Find where the given text appears and provide that cell's center as [X, Y] coordinate. 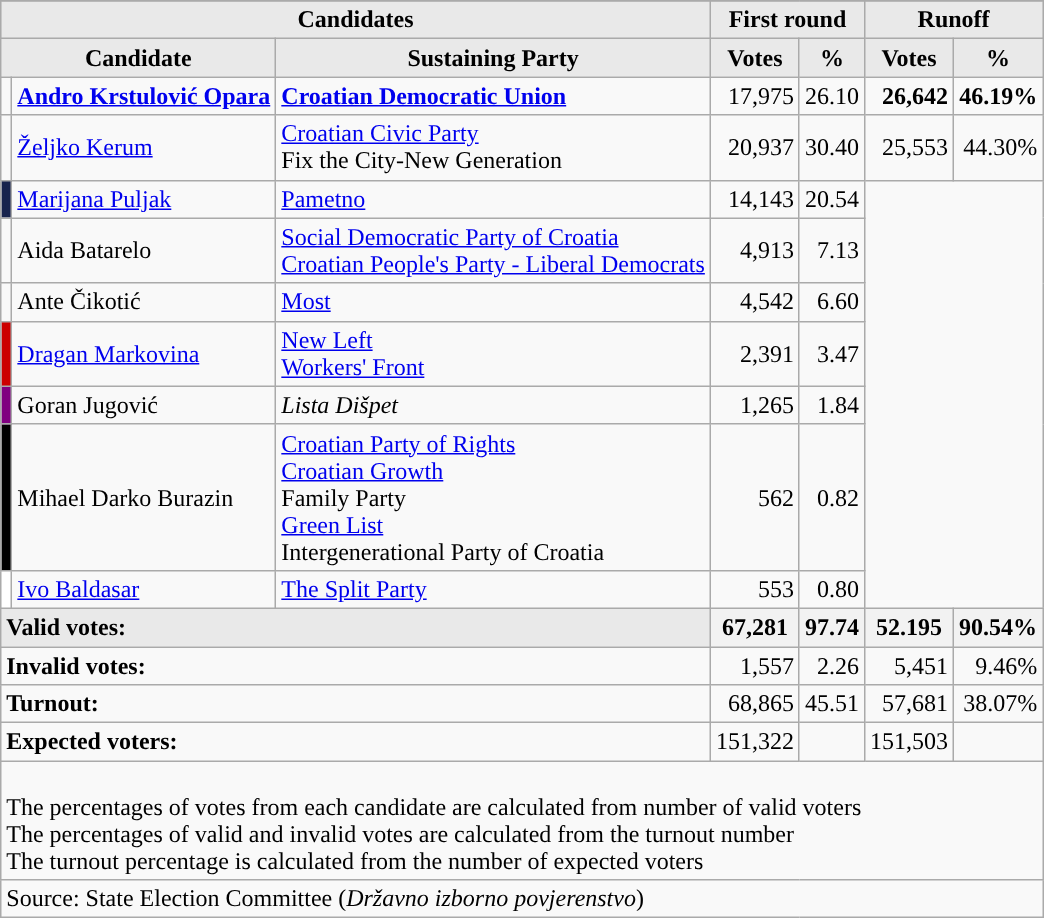
562 [754, 497]
553 [754, 589]
Lista Dišpet [494, 405]
1.84 [832, 405]
1,265 [754, 405]
Željko Kerum [144, 148]
17,975 [754, 96]
The Split Party [494, 589]
46.19% [998, 96]
97.74 [832, 627]
First round [787, 20]
4,913 [754, 250]
Pametno [494, 199]
Candidate [138, 58]
1,557 [754, 665]
57,681 [910, 704]
2,391 [754, 354]
38.07% [998, 704]
Sustaining Party [494, 58]
Social Democratic Party of Croatia Croatian People's Party - Liberal Democrats [494, 250]
Ante Čikotić [144, 302]
Dragan Markovina [144, 354]
44.30% [998, 148]
Runoff [954, 20]
Goran Jugović [144, 405]
14,143 [754, 199]
0.80 [832, 589]
26,642 [910, 96]
New Left Workers' Front [494, 354]
20.54 [832, 199]
90.54% [998, 627]
Valid votes: [356, 627]
Croatian Democratic Union [494, 96]
Expected voters: [356, 742]
Invalid votes: [356, 665]
2.26 [832, 665]
9.46% [998, 665]
68,865 [754, 704]
3.47 [832, 354]
Aida Batarelo [144, 250]
67,281 [754, 627]
20,937 [754, 148]
6.60 [832, 302]
Most [494, 302]
0.82 [832, 497]
Turnout: [356, 704]
45.51 [832, 704]
30.40 [832, 148]
Croatian Party of Rights Croatian Growth Family Party Green List Intergenerational Party of Croatia [494, 497]
151,503 [910, 742]
7.13 [832, 250]
5,451 [910, 665]
151,322 [754, 742]
Croatian Civic Party Fix the City-New Generation [494, 148]
Candidates [356, 20]
52.195 [910, 627]
Marijana Puljak [144, 199]
Mihael Darko Burazin [144, 497]
25,553 [910, 148]
26.10 [832, 96]
Ivo Baldasar [144, 589]
4,542 [754, 302]
Source: State Election Committee (Državno izborno povjerenstvo) [522, 899]
Andro Krstulović Opara [144, 96]
